Search for the cell housing the specified text and yield its (x, y) center coordinate. 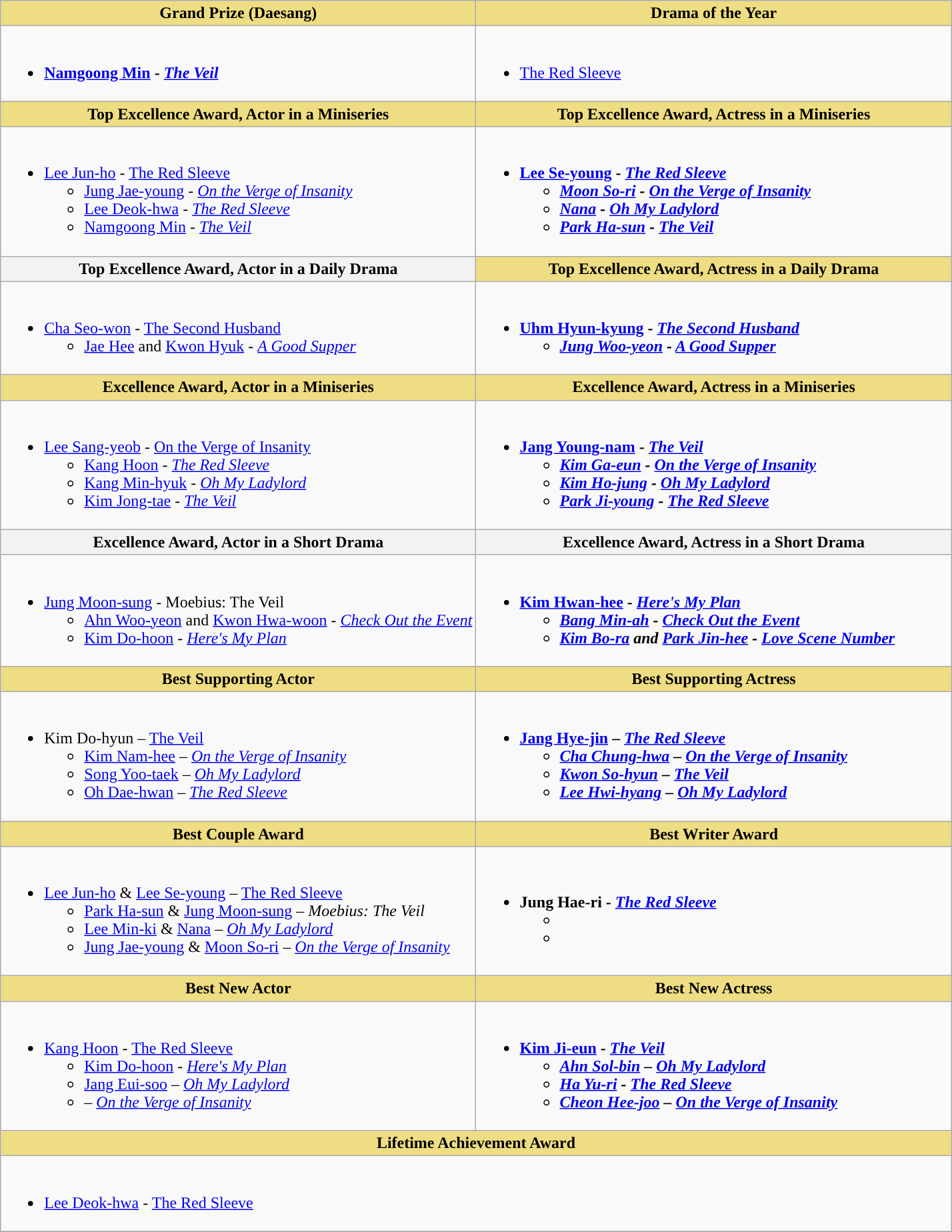
Best Supporting Actress (713, 679)
Excellence Award, Actress in a Miniseries (713, 387)
Drama of the Year (713, 13)
Jung Hae-ri - The Red Sleeve (713, 911)
Top Excellence Award, Actress in a Miniseries (713, 114)
Grand Prize (Daesang) (239, 13)
Lifetime Achievement Award (476, 1143)
Excellence Award, Actor in a Short Drama (239, 542)
Top Excellence Award, Actor in a Miniseries (239, 114)
Best Writer Award (713, 834)
Uhm Hyun-kyung - The Second HusbandJung Woo-yeon - A Good Supper (713, 328)
Kim Do-hyun – The VeilKim Nam-hee – On the Verge of InsanitySong Yoo-taek – Oh My LadylordOh Dae-hwan – The Red Sleeve (239, 756)
Top Excellence Award, Actor in a Daily Drama (239, 269)
Kim Ji-eun - The VeilAhn Sol-bin – Oh My LadylordHa Yu-ri - The Red SleeveCheon Hee-joo – On the Verge of Insanity (713, 1066)
Excellence Award, Actress in a Short Drama (713, 542)
Kang Hoon - The Red SleeveKim Do-hoon - Here's My PlanJang Eui-soo – Oh My Ladylord – On the Verge of Insanity (239, 1066)
Kim Hwan-hee - Here's My PlanBang Min-ah - Check Out the EventKim Bo-ra and Park Jin-hee - Love Scene Number (713, 611)
Jung Moon-sung - Moebius: The VeilAhn Woo-yeon and Kwon Hwa-woon - Check Out the EventKim Do-hoon - Here's My Plan (239, 611)
Best Supporting Actor (239, 679)
Jang Hye-jin – The Red SleeveCha Chung-hwa – On the Verge of InsanityKwon So-hyun – The VeilLee Hwi-hyang – Oh My Ladylord (713, 756)
Jang Young-nam - The VeilKim Ga-eun - On the Verge of InsanityKim Ho-jung - Oh My LadylordPark Ji-young - The Red Sleeve (713, 465)
Cha Seo-won - The Second HusbandJae Hee and Kwon Hyuk - A Good Supper (239, 328)
Best New Actress (713, 989)
The Red Sleeve (713, 64)
Lee Sang-yeob - On the Verge of InsanityKang Hoon - The Red SleeveKang Min-hyuk - Oh My LadylordKim Jong-tae - The Veil (239, 465)
Lee Se-young - The Red SleeveMoon So-ri - On the Verge of InsanityNana - Oh My LadylordPark Ha-sun - The Veil (713, 191)
Top Excellence Award, Actress in a Daily Drama (713, 269)
Lee Jun-ho - The Red SleeveJung Jae-young - On the Verge of InsanityLee Deok-hwa - The Red SleeveNamgoong Min - The Veil (239, 191)
Best New Actor (239, 989)
Namgoong Min - The Veil (239, 64)
Lee Deok-hwa - The Red Sleeve (476, 1193)
Excellence Award, Actor in a Miniseries (239, 387)
Best Couple Award (239, 834)
